Scan for the cell matching the given text and deliver its [X, Y] coordinate at center. 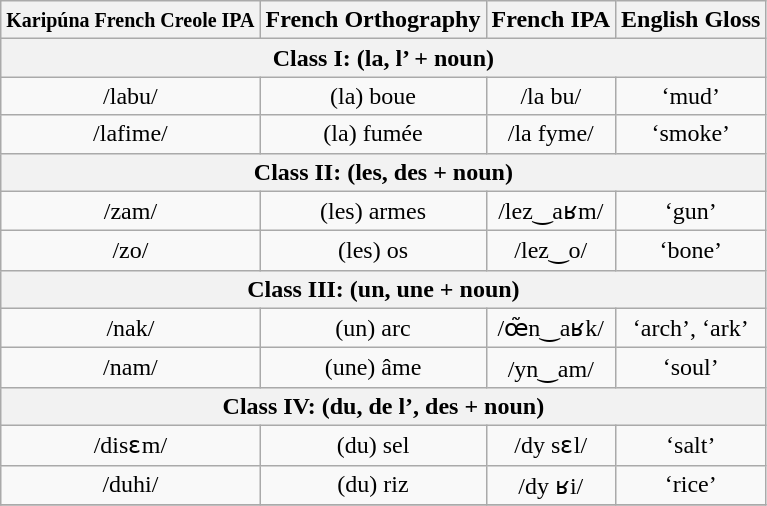
Class IV: (du, de l’, des + noun) [384, 406]
Class III: (un, une + noun) [384, 289]
/zo/ [130, 251]
/yn‿am/ [550, 368]
(les) armes [373, 211]
(une) âme [373, 368]
French IPA [550, 20]
‘salt’ [690, 445]
(la) fumée [373, 134]
English Gloss [690, 20]
‘smoke’ [690, 134]
French Orthography [373, 20]
/labu/ [130, 96]
Karipúna French Creole IPA [130, 20]
Class I: (la, l’ + noun) [384, 58]
(la) boue [373, 96]
/disɛm/ [130, 445]
‘mud’ [690, 96]
/la fyme/ [550, 134]
/la bu/ [550, 96]
‘soul’ [690, 368]
/zam/ [130, 211]
/œ̃n‿aʁk/ [550, 328]
/dy ʁi/ [550, 485]
/nak/ [130, 328]
/nam/ [130, 368]
‘bone’ [690, 251]
(les) os [373, 251]
‘arch’, ‘ark’ [690, 328]
(un) arc [373, 328]
/lez‿o/ [550, 251]
/lez‿aʁm/ [550, 211]
/lafime/ [130, 134]
(du) riz [373, 485]
(du) sel [373, 445]
Class II: (les, des + noun) [384, 172]
‘rice’ [690, 485]
/duhi/ [130, 485]
‘gun’ [690, 211]
/dy sɛl/ [550, 445]
